Return the (X, Y) coordinate for the center point of the cell that contains the specified text.  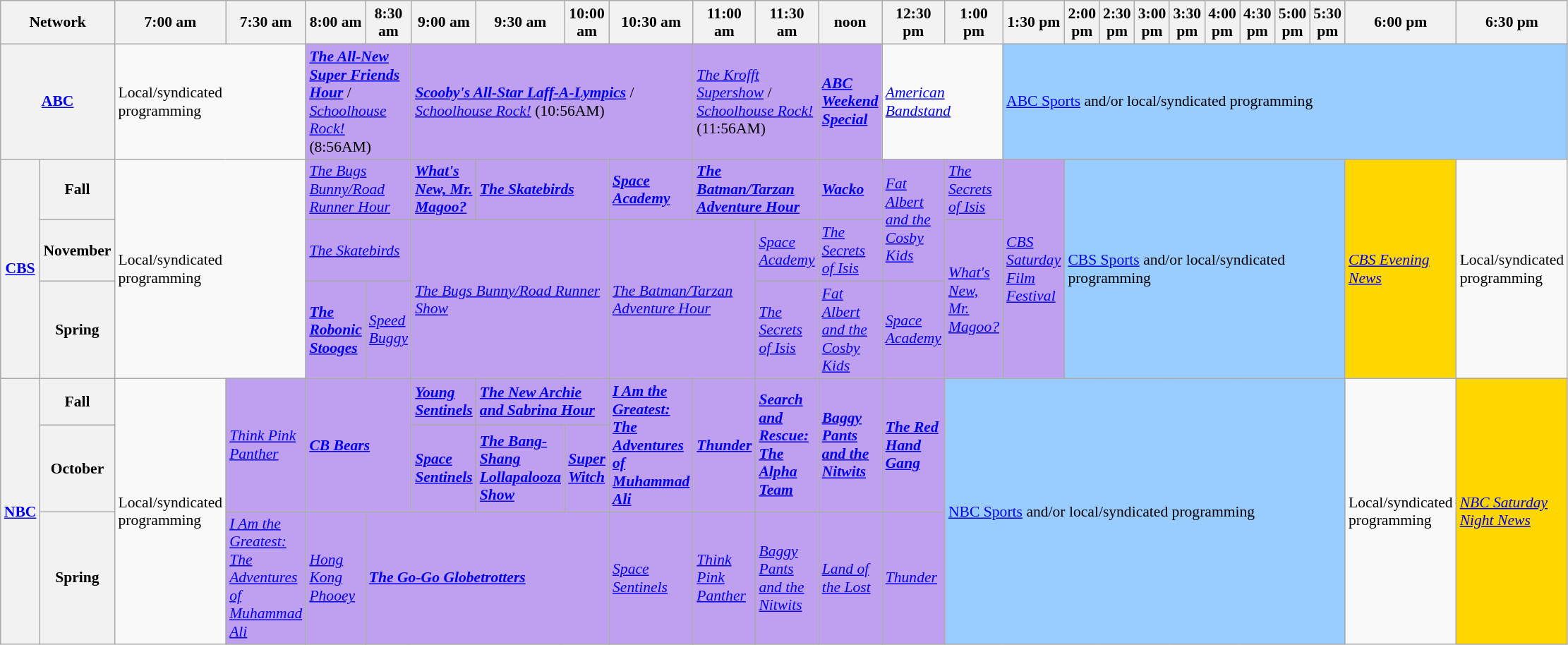
3:00 pm (1152, 23)
NBC (20, 511)
The Krofft Supershow / Schoolhouse Rock! (11:56AM) (755, 102)
10:30 am (651, 23)
NBC Sports and/or local/syndicated programming (1145, 511)
10:00 am (587, 23)
1:00 pm (974, 23)
7:00 am (170, 23)
NBC Saturday Night News (1512, 511)
CBS Saturday Film Festival (1033, 268)
Young Sentinels (444, 402)
ABC Sports and/or local/syndicated programming (1285, 102)
CBS Sports and/or local/syndicated programming (1205, 268)
Hong Kong Phooey (335, 579)
The New Archie and Sabrina Hour (543, 402)
CBS (20, 268)
noon (850, 23)
5:30 pm (1327, 23)
November (77, 251)
Super Witch (587, 469)
Search and Rescue: The Alpha Team (786, 445)
CB Bears (358, 445)
American Bandstand (943, 102)
CBS Evening News (1401, 268)
8:00 am (335, 23)
9:00 am (444, 23)
The Bugs Bunny/Road Runner Show (510, 299)
Network (58, 23)
Land of the Lost (850, 579)
5:00 pm (1293, 23)
October (77, 469)
Scooby's All-Star Laff-A-Lympics / Schoolhouse Rock! (10:56AM) (552, 102)
ABC (58, 102)
The All-New Super Friends Hour / Schoolhouse Rock! (8:56AM) (358, 102)
11:30 am (786, 23)
The Robonic Stooges (335, 330)
2:30 pm (1117, 23)
The Bang-Shang Lollapalooza Show (521, 469)
6:00 pm (1401, 23)
3:30 pm (1187, 23)
2:00 pm (1082, 23)
11:00 am (724, 23)
The Red Hand Gang (913, 445)
4:00 pm (1222, 23)
6:30 pm (1512, 23)
Speed Buggy (388, 330)
9:30 am (521, 23)
The Bugs Bunny/Road Runner Hour (358, 189)
12:30 pm (913, 23)
7:30 am (265, 23)
1:30 pm (1033, 23)
4:30 pm (1258, 23)
8:30 am (388, 23)
Wacko (850, 189)
The Go-Go Globetrotters (487, 579)
ABC Weekend Special (850, 102)
